Pinpoint the cell where the given text exists, returning its [X, Y] midpoint coordinate. 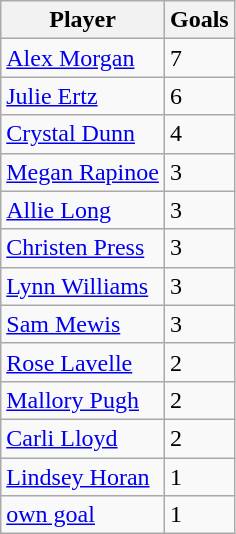
own goal [83, 515]
Sam Mewis [83, 324]
6 [199, 96]
Julie Ertz [83, 96]
Allie Long [83, 210]
Christen Press [83, 248]
Alex Morgan [83, 58]
Rose Lavelle [83, 362]
Goals [199, 20]
4 [199, 134]
Lindsey Horan [83, 477]
Crystal Dunn [83, 134]
Mallory Pugh [83, 400]
Megan Rapinoe [83, 172]
Lynn Williams [83, 286]
7 [199, 58]
Carli Lloyd [83, 438]
Player [83, 20]
